For the text-containing cell, return its midpoint in [X, Y] coordinate format. 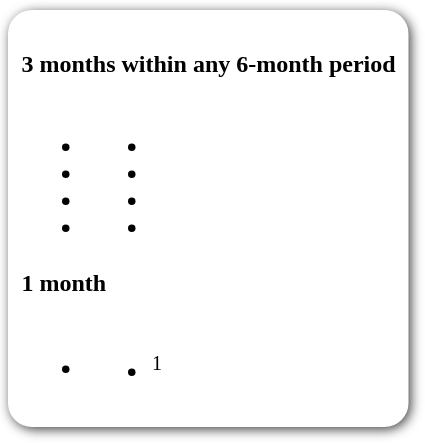
3 months within any 6-month period 1 month 1 [208, 218]
1 [126, 356]
